Detect which cell encompasses the target text, then output its (X, Y) center coordinate. 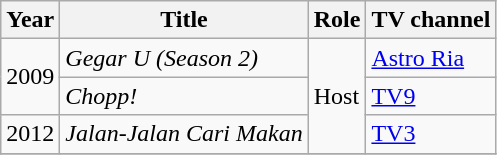
Year (30, 20)
Host (337, 96)
Chopp! (184, 96)
TV9 (431, 96)
Role (337, 20)
Gegar U (Season 2) (184, 58)
2009 (30, 77)
Jalan-Jalan Cari Makan (184, 134)
Title (184, 20)
TV channel (431, 20)
Astro Ria (431, 58)
2012 (30, 134)
TV3 (431, 134)
